From the cell containing the given text, extract its center point as (X, Y) coordinate. 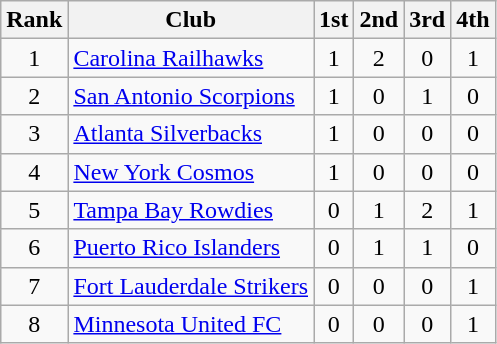
6 (34, 248)
1st (334, 20)
Atlanta Silverbacks (191, 134)
Rank (34, 20)
Minnesota United FC (191, 324)
San Antonio Scorpions (191, 96)
3rd (428, 20)
Fort Lauderdale Strikers (191, 286)
8 (34, 324)
4th (473, 20)
4 (34, 172)
3 (34, 134)
Carolina Railhawks (191, 58)
2nd (379, 20)
New York Cosmos (191, 172)
Tampa Bay Rowdies (191, 210)
7 (34, 286)
Club (191, 20)
Puerto Rico Islanders (191, 248)
5 (34, 210)
